Return (x, y) of the center of cell containing provided text 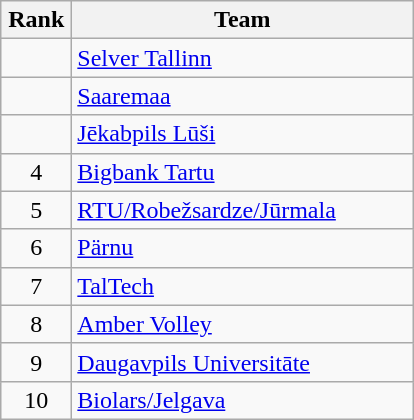
Rank (36, 20)
Daugavpils Universitāte (242, 362)
7 (36, 286)
4 (36, 172)
9 (36, 362)
10 (36, 400)
Jēkabpils Lūši (242, 134)
Pärnu (242, 248)
Bigbank Tartu (242, 172)
Saaremaa (242, 96)
Biolars/Jelgava (242, 400)
TalTech (242, 286)
8 (36, 324)
Team (242, 20)
5 (36, 210)
6 (36, 248)
Selver Tallinn (242, 58)
Amber Volley (242, 324)
RTU/Robežsardze/Jūrmala (242, 210)
